Find where the given text appears and provide that cell's center as (X, Y) coordinate. 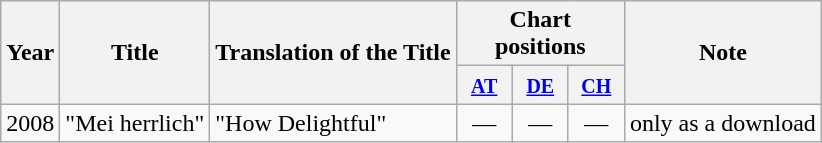
Title (135, 52)
AT (484, 85)
DE (540, 85)
2008 (30, 123)
Year (30, 52)
only as a download (722, 123)
Translation of the Title (333, 52)
Chart positions (540, 34)
CH (596, 85)
"How Delightful" (333, 123)
"Mei herrlich" (135, 123)
Note (722, 52)
